Identify which cell holds the provided text, then report its [x, y] central coordinate. 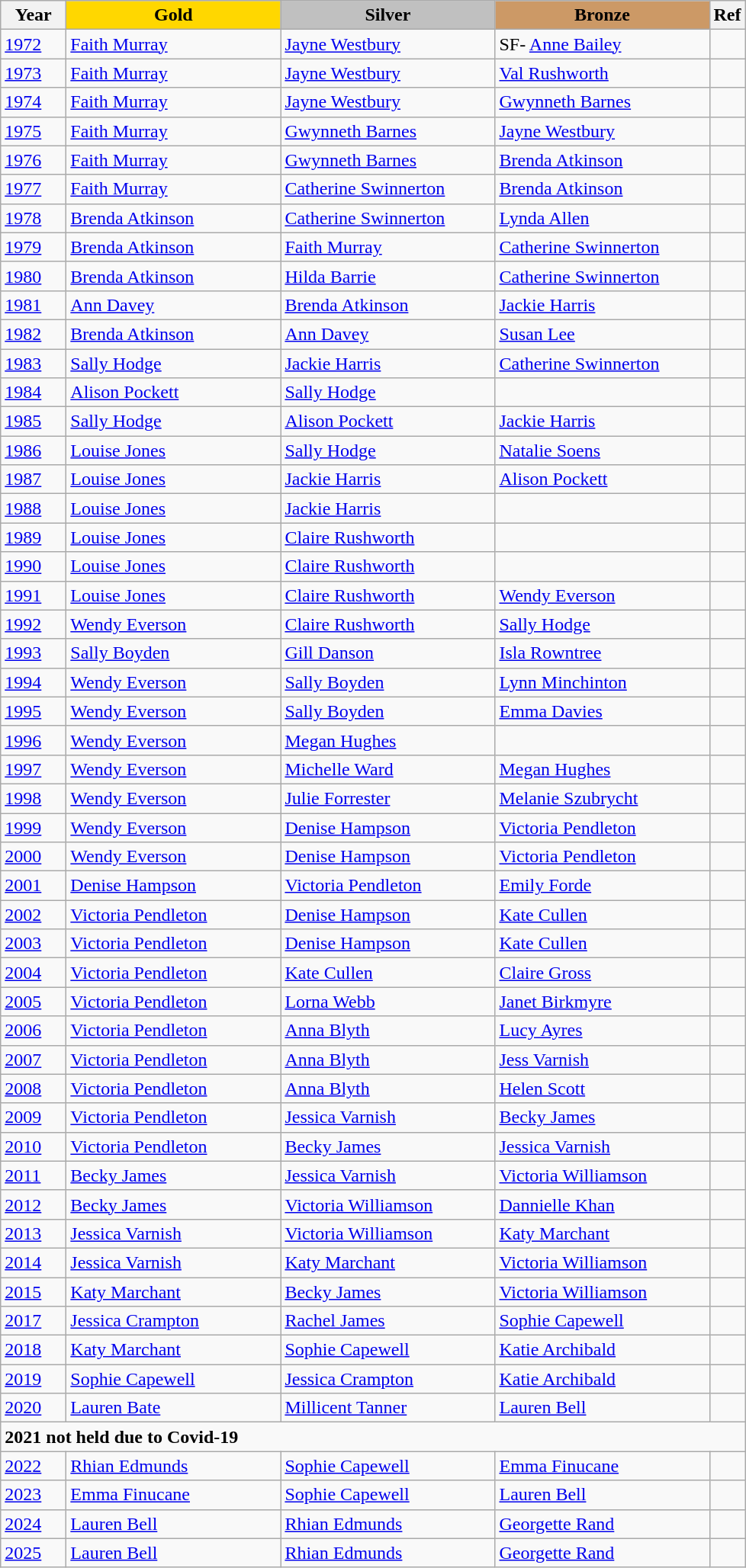
Rachel James [387, 1321]
1995 [34, 711]
1999 [34, 827]
1978 [34, 218]
1985 [34, 422]
2000 [34, 857]
2001 [34, 886]
1991 [34, 595]
1990 [34, 566]
2002 [34, 915]
Julie Forrester [387, 798]
2019 [34, 1379]
1982 [34, 334]
Hilda Barrie [387, 276]
2018 [34, 1350]
2022 [34, 1466]
2014 [34, 1262]
1992 [34, 624]
Dannielle Khan [603, 1204]
2023 [34, 1495]
2025 [34, 1553]
2005 [34, 1002]
Ref [728, 15]
2004 [34, 973]
Lauren Bate [174, 1408]
1981 [34, 305]
1983 [34, 364]
1988 [34, 508]
1974 [34, 102]
Emily Forde [603, 886]
1976 [34, 160]
1989 [34, 537]
1993 [34, 653]
Jess Varnish [603, 1060]
2015 [34, 1292]
Lucy Ayres [603, 1031]
1996 [34, 740]
1977 [34, 189]
1984 [34, 393]
2008 [34, 1089]
1987 [34, 479]
2020 [34, 1408]
1986 [34, 451]
Susan Lee [603, 334]
2003 [34, 944]
Lynda Allen [603, 218]
2012 [34, 1204]
Bronze [603, 15]
Isla Rowntree [603, 653]
Year [34, 15]
2011 [34, 1175]
1975 [34, 131]
1973 [34, 73]
1979 [34, 247]
Millicent Tanner [387, 1408]
Silver [387, 15]
2006 [34, 1031]
Helen Scott [603, 1089]
Lynn Minchinton [603, 682]
1980 [34, 276]
Gold [174, 15]
2021 not held due to Covid-19 [373, 1437]
1994 [34, 682]
Melanie Szubrycht [603, 798]
2007 [34, 1060]
Val Rushworth [603, 73]
2009 [34, 1117]
Janet Birkmyre [603, 1002]
Gill Danson [387, 653]
Michelle Ward [387, 769]
Claire Gross [603, 973]
1972 [34, 44]
2010 [34, 1146]
2024 [34, 1524]
2017 [34, 1321]
Natalie Soens [603, 451]
2013 [34, 1233]
Emma Davies [603, 711]
SF- Anne Bailey [603, 44]
Lorna Webb [387, 1002]
1998 [34, 798]
1997 [34, 769]
